Scan for the cell matching the given text and deliver its [x, y] coordinate at center. 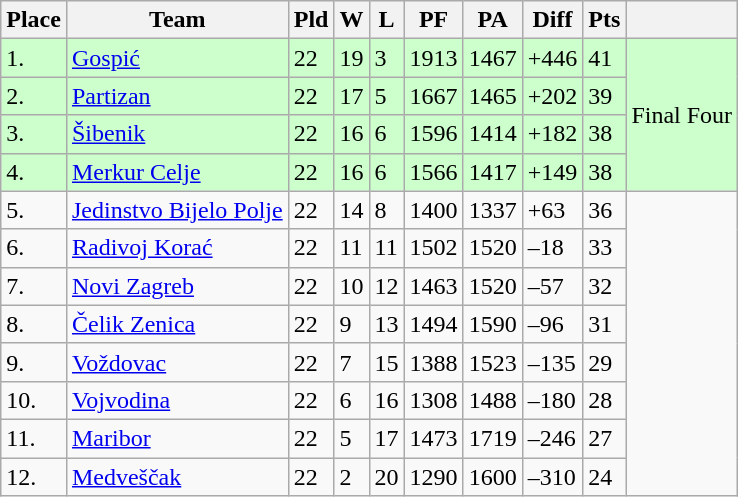
1719 [492, 438]
1566 [434, 172]
8 [386, 210]
1488 [492, 400]
Merkur Celje [177, 172]
10 [352, 286]
+446 [552, 58]
Pld [311, 20]
20 [386, 477]
Čelik Zenica [177, 324]
Šibenik [177, 134]
9 [352, 324]
PF [434, 20]
32 [604, 286]
–180 [552, 400]
–18 [552, 248]
+63 [552, 210]
Maribor [177, 438]
1463 [434, 286]
Place [34, 20]
Medveščak [177, 477]
41 [604, 58]
Jedinstvo Bijelo Polje [177, 210]
12. [34, 477]
1465 [492, 96]
Team [177, 20]
28 [604, 400]
9. [34, 362]
Final Four [682, 115]
3. [34, 134]
1337 [492, 210]
–96 [552, 324]
1290 [434, 477]
1494 [434, 324]
10. [34, 400]
Partizan [177, 96]
+202 [552, 96]
1473 [434, 438]
1913 [434, 58]
1400 [434, 210]
13 [386, 324]
1414 [492, 134]
2 [352, 477]
Pts [604, 20]
Gospić [177, 58]
1523 [492, 362]
19 [352, 58]
–57 [552, 286]
Diff [552, 20]
1308 [434, 400]
–310 [552, 477]
PA [492, 20]
Novi Zagreb [177, 286]
7. [34, 286]
1596 [434, 134]
8. [34, 324]
1388 [434, 362]
6. [34, 248]
Vojvodina [177, 400]
Voždovac [177, 362]
33 [604, 248]
36 [604, 210]
1. [34, 58]
15 [386, 362]
31 [604, 324]
1417 [492, 172]
–135 [552, 362]
14 [352, 210]
27 [604, 438]
39 [604, 96]
1600 [492, 477]
1667 [434, 96]
4. [34, 172]
+149 [552, 172]
3 [386, 58]
1590 [492, 324]
–246 [552, 438]
2. [34, 96]
7 [352, 362]
29 [604, 362]
12 [386, 286]
1467 [492, 58]
5. [34, 210]
+182 [552, 134]
Radivoj Korać [177, 248]
1502 [434, 248]
11. [34, 438]
24 [604, 477]
L [386, 20]
W [352, 20]
